Capture the cell that displays the provided text and extract its (X, Y) central coordinate. 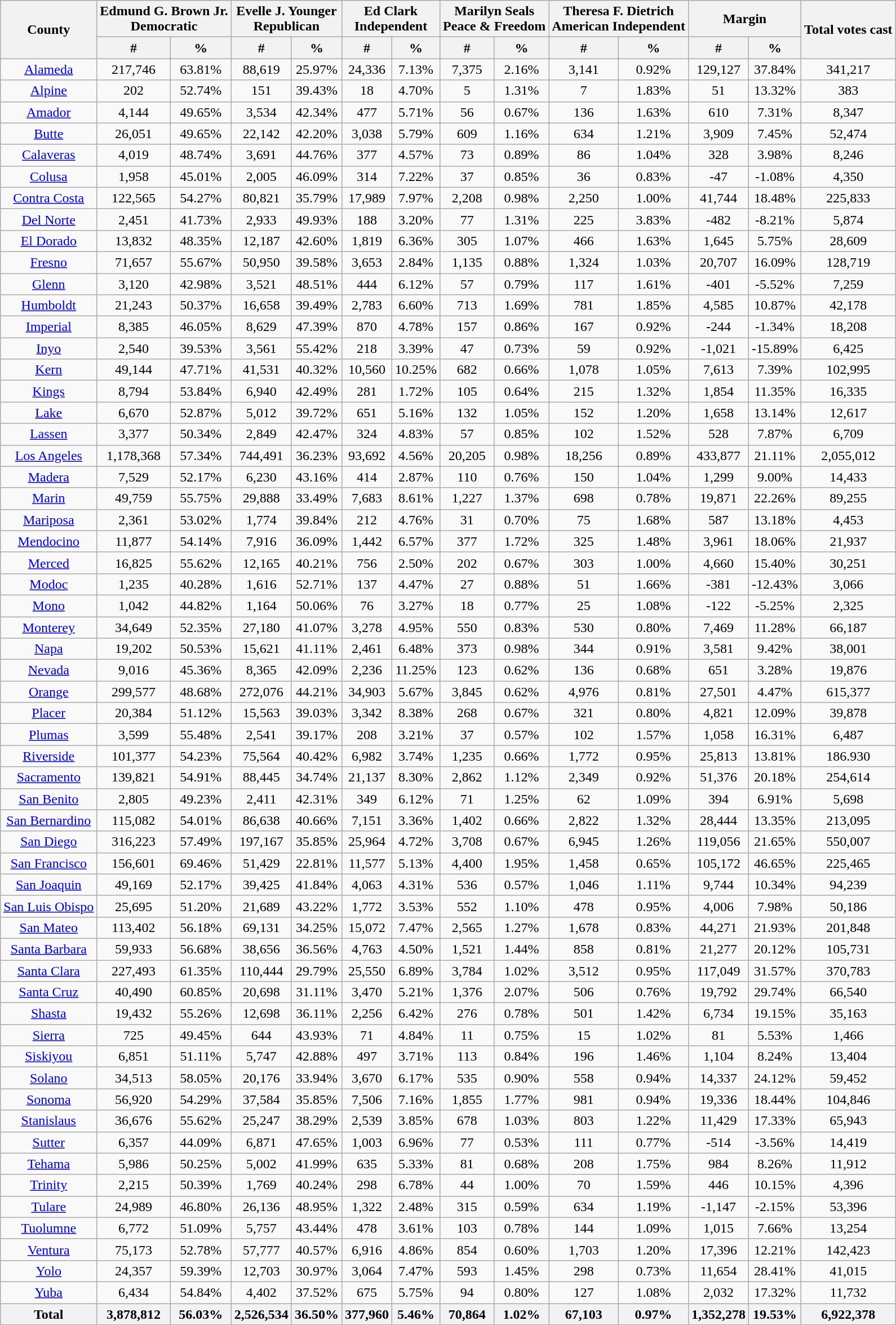
325 (584, 541)
53.84% (201, 391)
18,208 (849, 327)
1,042 (134, 606)
20,176 (261, 1078)
18,256 (584, 456)
1.77% (522, 1099)
1,774 (261, 520)
Yolo (48, 1271)
70,864 (468, 1314)
9.00% (775, 477)
29.79% (317, 970)
316,223 (134, 842)
55.75% (201, 498)
37.52% (317, 1292)
19,432 (134, 1014)
Kings (48, 391)
615,377 (849, 692)
26,051 (134, 134)
506 (584, 992)
4.31% (416, 885)
713 (468, 306)
3,708 (468, 842)
56.18% (201, 927)
38,001 (849, 649)
2,933 (261, 219)
Amador (48, 112)
314 (366, 176)
17,396 (718, 1249)
858 (584, 949)
3.20% (416, 219)
6,772 (134, 1228)
2.50% (416, 563)
0.84% (522, 1057)
28,444 (718, 820)
0.70% (522, 520)
51.20% (201, 906)
186.930 (849, 756)
5.53% (775, 1035)
25.97% (317, 69)
1.95% (522, 863)
0.60% (522, 1249)
167 (584, 327)
1.68% (654, 520)
54.29% (201, 1099)
Alameda (48, 69)
477 (366, 112)
55.26% (201, 1014)
52.71% (317, 584)
6,357 (134, 1142)
156,601 (134, 863)
6.96% (416, 1142)
8,794 (134, 391)
2,461 (366, 649)
56 (468, 112)
1.26% (654, 842)
35,163 (849, 1014)
6.78% (416, 1185)
4.76% (416, 520)
7 (584, 91)
101,377 (134, 756)
0.53% (522, 1142)
6,922,378 (849, 1314)
56.03% (201, 1314)
1,466 (849, 1035)
37,584 (261, 1099)
3.85% (416, 1121)
14,433 (849, 477)
25,813 (718, 756)
299,577 (134, 692)
19.15% (775, 1014)
60.85% (201, 992)
3,512 (584, 970)
2,539 (366, 1121)
4.95% (416, 628)
678 (468, 1121)
4.86% (416, 1249)
38,656 (261, 949)
1,164 (261, 606)
1,854 (718, 391)
55.42% (317, 348)
24,989 (134, 1207)
-244 (718, 327)
28,609 (849, 241)
1,521 (468, 949)
4.56% (416, 456)
49,759 (134, 498)
3,066 (849, 584)
66,540 (849, 992)
3,377 (134, 434)
3.98% (775, 155)
36.09% (317, 541)
44,271 (718, 927)
117,049 (718, 970)
21,243 (134, 306)
4.72% (416, 842)
102,995 (849, 370)
3,581 (718, 649)
16,825 (134, 563)
Lassen (48, 434)
52.35% (201, 628)
7,375 (468, 69)
268 (468, 713)
803 (584, 1121)
13.32% (775, 91)
5.13% (416, 863)
34,513 (134, 1078)
3,845 (468, 692)
394 (718, 799)
139,821 (134, 778)
86,638 (261, 820)
1,015 (718, 1228)
50.53% (201, 649)
39.03% (317, 713)
10.25% (416, 370)
63.81% (201, 69)
4,821 (718, 713)
11.35% (775, 391)
Contra Costa (48, 198)
5,698 (849, 799)
552 (468, 906)
54.91% (201, 778)
0.75% (522, 1035)
34.25% (317, 927)
33.49% (317, 498)
20,698 (261, 992)
42.20% (317, 134)
47.71% (201, 370)
40.57% (317, 1249)
0.90% (522, 1078)
446 (718, 1185)
94 (468, 1292)
69.46% (201, 863)
5 (468, 91)
19,792 (718, 992)
0.97% (654, 1314)
3.36% (416, 820)
Nevada (48, 670)
43.44% (317, 1228)
Edmund G. Brown Jr.Democratic (164, 19)
4,396 (849, 1185)
10.34% (775, 885)
1,104 (718, 1057)
50.06% (317, 606)
225,833 (849, 198)
44.76% (317, 155)
2,250 (584, 198)
225 (584, 219)
Humboldt (48, 306)
12.09% (775, 713)
4,006 (718, 906)
11,577 (366, 863)
20.18% (775, 778)
3,784 (468, 970)
8.26% (775, 1164)
Santa Barbara (48, 949)
-122 (718, 606)
21.93% (775, 927)
11.28% (775, 628)
1.85% (654, 306)
1.83% (654, 91)
2,862 (468, 778)
535 (468, 1078)
-1,021 (718, 348)
6,670 (134, 413)
36.11% (317, 1014)
Colusa (48, 176)
1,003 (366, 1142)
5,757 (261, 1228)
142,423 (849, 1249)
1.19% (654, 1207)
5,874 (849, 219)
15,563 (261, 713)
19.53% (775, 1314)
16.31% (775, 735)
2,208 (468, 198)
1.12% (522, 778)
20,384 (134, 713)
1,135 (468, 262)
6.17% (416, 1078)
71,657 (134, 262)
8.38% (416, 713)
42.31% (317, 799)
47 (468, 348)
2,822 (584, 820)
34,903 (366, 692)
1,046 (584, 885)
536 (468, 885)
127 (584, 1292)
5,747 (261, 1057)
Napa (48, 649)
86 (584, 155)
2,783 (366, 306)
7,506 (366, 1099)
21.65% (775, 842)
3,120 (134, 284)
52,474 (849, 134)
42.34% (317, 112)
22.26% (775, 498)
48.74% (201, 155)
8,629 (261, 327)
18.06% (775, 541)
17.33% (775, 1121)
54.14% (201, 541)
152 (584, 413)
2,032 (718, 1292)
4,976 (584, 692)
13.14% (775, 413)
6.91% (775, 799)
36.23% (317, 456)
4,763 (366, 949)
88,445 (261, 778)
3,653 (366, 262)
781 (584, 306)
1.45% (522, 1271)
Calaveras (48, 155)
2,451 (134, 219)
Solano (48, 1078)
52.74% (201, 91)
42.49% (317, 391)
9.42% (775, 649)
39.49% (317, 306)
San Bernardino (48, 820)
13.35% (775, 820)
53,396 (849, 1207)
17,989 (366, 198)
Ed ClarkIndependent (391, 19)
67,103 (584, 1314)
49.23% (201, 799)
48.68% (201, 692)
49.93% (317, 219)
19,876 (849, 670)
7.66% (775, 1228)
55.48% (201, 735)
13,404 (849, 1057)
41,744 (718, 198)
1.69% (522, 306)
42.47% (317, 434)
0.79% (522, 284)
San Mateo (48, 927)
3,521 (261, 284)
1,324 (584, 262)
9,016 (134, 670)
3.53% (416, 906)
40.42% (317, 756)
54.23% (201, 756)
5.33% (416, 1164)
4,063 (366, 885)
15,621 (261, 649)
1,645 (718, 241)
122,565 (134, 198)
128,719 (849, 262)
2.07% (522, 992)
-1.34% (775, 327)
75,564 (261, 756)
51,376 (718, 778)
13.81% (775, 756)
144 (584, 1228)
341,217 (849, 69)
22,142 (261, 134)
70 (584, 1185)
43.22% (317, 906)
2,565 (468, 927)
19,871 (718, 498)
1,616 (261, 584)
6,734 (718, 1014)
151 (261, 91)
7.31% (775, 112)
227,493 (134, 970)
1,058 (718, 735)
7,916 (261, 541)
11,877 (134, 541)
4,144 (134, 112)
21,689 (261, 906)
4.78% (416, 327)
Margin (744, 19)
51.09% (201, 1228)
49.45% (201, 1035)
16,335 (849, 391)
4,585 (718, 306)
3,470 (366, 992)
34,649 (134, 628)
2,411 (261, 799)
-3.56% (775, 1142)
225,465 (849, 863)
635 (366, 1164)
644 (261, 1035)
56,920 (134, 1099)
12.21% (775, 1249)
6,851 (134, 1057)
33.94% (317, 1078)
1,819 (366, 241)
36.56% (317, 949)
21,137 (366, 778)
Evelle J. YoungerRepublican (286, 19)
530 (584, 628)
272,076 (261, 692)
Sierra (48, 1035)
1,458 (584, 863)
218 (366, 348)
7,529 (134, 477)
75 (584, 520)
3.39% (416, 348)
2,236 (366, 670)
981 (584, 1099)
2,361 (134, 520)
13,832 (134, 241)
46.05% (201, 327)
2.48% (416, 1207)
54.84% (201, 1292)
49,144 (134, 370)
15 (584, 1035)
Tulare (48, 1207)
21.11% (775, 456)
35.79% (317, 198)
Sutter (48, 1142)
10.15% (775, 1185)
119,056 (718, 842)
2,349 (584, 778)
4,400 (468, 863)
1,376 (468, 992)
-5.52% (775, 284)
12,698 (261, 1014)
725 (134, 1035)
2,256 (366, 1014)
497 (366, 1057)
40.28% (201, 584)
7.39% (775, 370)
1.75% (654, 1164)
212 (366, 520)
19,336 (718, 1099)
1,299 (718, 477)
2.84% (416, 262)
25,695 (134, 906)
50.34% (201, 434)
40.21% (317, 563)
25,964 (366, 842)
1,078 (584, 370)
51.11% (201, 1057)
San Diego (48, 842)
Kern (48, 370)
66,187 (849, 628)
12,187 (261, 241)
315 (468, 1207)
0.86% (522, 327)
24.12% (775, 1078)
6,425 (849, 348)
115,082 (134, 820)
3.27% (416, 606)
1.07% (522, 241)
1.66% (654, 584)
1.57% (654, 735)
Butte (48, 134)
3.74% (416, 756)
1.21% (654, 134)
39,878 (849, 713)
3,038 (366, 134)
11 (468, 1035)
756 (366, 563)
6,871 (261, 1142)
276 (468, 1014)
2,526,534 (261, 1314)
2.16% (522, 69)
105,172 (718, 863)
39.84% (317, 520)
1.10% (522, 906)
19,202 (134, 649)
7.16% (416, 1099)
105,731 (849, 949)
11,732 (849, 1292)
Theresa F. DietrichAmerican Independent (619, 19)
29.74% (775, 992)
62 (584, 799)
305 (468, 241)
37.84% (775, 69)
55.67% (201, 262)
Siskiyou (48, 1057)
110,444 (261, 970)
1.37% (522, 498)
2,215 (134, 1185)
San Francisco (48, 863)
113,402 (134, 927)
157 (468, 327)
8,347 (849, 112)
3.61% (416, 1228)
6.48% (416, 649)
6,916 (366, 1249)
18.44% (775, 1099)
1.61% (654, 284)
11.25% (416, 670)
-514 (718, 1142)
59 (584, 348)
30,251 (849, 563)
27 (468, 584)
870 (366, 327)
132 (468, 413)
Sacramento (48, 778)
48.95% (317, 1207)
Imperial (48, 327)
75,173 (134, 1249)
45.36% (201, 670)
7.45% (775, 134)
42.09% (317, 670)
County (48, 29)
609 (468, 134)
1.46% (654, 1057)
46.09% (317, 176)
59.39% (201, 1271)
41.11% (317, 649)
-1.08% (775, 176)
675 (366, 1292)
103 (468, 1228)
8,385 (134, 327)
213,095 (849, 820)
Sonoma (48, 1099)
1,678 (584, 927)
31.11% (317, 992)
42.98% (201, 284)
22.81% (317, 863)
5,002 (261, 1164)
4.70% (416, 91)
Stanislaus (48, 1121)
3,670 (366, 1078)
6,982 (366, 756)
10.87% (775, 306)
3,141 (584, 69)
1.27% (522, 927)
41.73% (201, 219)
528 (718, 434)
36 (584, 176)
7.22% (416, 176)
25,247 (261, 1121)
San Benito (48, 799)
854 (468, 1249)
56.68% (201, 949)
Marin (48, 498)
39.53% (201, 348)
13.18% (775, 520)
1,442 (366, 541)
110 (468, 477)
111 (584, 1142)
6.60% (416, 306)
6,487 (849, 735)
38.29% (317, 1121)
2,325 (849, 606)
215 (584, 391)
5.46% (416, 1314)
Mariposa (48, 520)
501 (584, 1014)
-1,147 (718, 1207)
94,239 (849, 885)
Inyo (48, 348)
39.72% (317, 413)
2,541 (261, 735)
Del Norte (48, 219)
744,491 (261, 456)
-401 (718, 284)
4.50% (416, 949)
1,178,368 (134, 456)
3,599 (134, 735)
29,888 (261, 498)
1,658 (718, 413)
0.65% (654, 863)
4,350 (849, 176)
61.35% (201, 970)
1.44% (522, 949)
6.57% (416, 541)
San Luis Obispo (48, 906)
104,846 (849, 1099)
Merced (48, 563)
45.01% (201, 176)
3,909 (718, 134)
433,877 (718, 456)
-47 (718, 176)
Lake (48, 413)
217,746 (134, 69)
73 (468, 155)
5.79% (416, 134)
69,131 (261, 927)
0.64% (522, 391)
50.25% (201, 1164)
21,277 (718, 949)
21,937 (849, 541)
9,744 (718, 885)
8,246 (849, 155)
7,613 (718, 370)
3,878,812 (134, 1314)
18.48% (775, 198)
7.87% (775, 434)
Mendocino (48, 541)
550,007 (849, 842)
89,255 (849, 498)
6,230 (261, 477)
52.78% (201, 1249)
587 (718, 520)
2,055,012 (849, 456)
47.39% (317, 327)
41.07% (317, 628)
57.49% (201, 842)
31.57% (775, 970)
51.12% (201, 713)
254,614 (849, 778)
-5.25% (775, 606)
16.09% (775, 262)
201,848 (849, 927)
4,660 (718, 563)
Placer (48, 713)
11,912 (849, 1164)
50.39% (201, 1185)
370,783 (849, 970)
Fresno (48, 262)
344 (584, 649)
16,658 (261, 306)
41,531 (261, 370)
1,322 (366, 1207)
12,703 (261, 1271)
682 (468, 370)
1.25% (522, 799)
53.02% (201, 520)
58.05% (201, 1078)
113 (468, 1057)
4.84% (416, 1035)
11,654 (718, 1271)
59,452 (849, 1078)
39.17% (317, 735)
7,259 (849, 284)
Alpine (48, 91)
281 (366, 391)
1.22% (654, 1121)
1,769 (261, 1185)
Marilyn SealsPeace & Freedom (495, 19)
40.24% (317, 1185)
1.52% (654, 434)
54.01% (201, 820)
-381 (718, 584)
444 (366, 284)
6,434 (134, 1292)
36,676 (134, 1121)
48.35% (201, 241)
6.36% (416, 241)
4.57% (416, 155)
7.97% (416, 198)
610 (718, 112)
321 (584, 713)
328 (718, 155)
15.40% (775, 563)
6,709 (849, 434)
1.59% (654, 1185)
41.84% (317, 885)
25,550 (366, 970)
8,365 (261, 670)
7,469 (718, 628)
3.83% (654, 219)
39.58% (317, 262)
3,961 (718, 541)
34.74% (317, 778)
383 (849, 91)
25 (584, 606)
24,357 (134, 1271)
5,986 (134, 1164)
373 (468, 649)
349 (366, 799)
46.65% (775, 863)
2,005 (261, 176)
197,167 (261, 842)
Monterey (48, 628)
39,425 (261, 885)
3.28% (775, 670)
28.41% (775, 1271)
10,560 (366, 370)
42.88% (317, 1057)
Plumas (48, 735)
40.66% (317, 820)
Riverside (48, 756)
5.67% (416, 692)
43.93% (317, 1035)
Glenn (48, 284)
Santa Cruz (48, 992)
76 (366, 606)
2,805 (134, 799)
6,940 (261, 391)
44.21% (317, 692)
27,180 (261, 628)
42.60% (317, 241)
4,402 (261, 1292)
2,540 (134, 348)
15,072 (366, 927)
8.30% (416, 778)
Tehama (48, 1164)
117 (584, 284)
466 (584, 241)
6,945 (584, 842)
47.65% (317, 1142)
3,342 (366, 713)
1.48% (654, 541)
27,501 (718, 692)
Modoc (48, 584)
4.83% (416, 434)
1.42% (654, 1014)
1,402 (468, 820)
51,429 (261, 863)
30.97% (317, 1271)
20,205 (468, 456)
377,960 (366, 1314)
Tuolumne (48, 1228)
4,453 (849, 520)
36.50% (317, 1314)
698 (584, 498)
5.21% (416, 992)
7,683 (366, 498)
14,337 (718, 1078)
65,943 (849, 1121)
8.61% (416, 498)
12,165 (261, 563)
129,127 (718, 69)
3,691 (261, 155)
1.16% (522, 134)
7.98% (775, 906)
2,849 (261, 434)
44.09% (201, 1142)
188 (366, 219)
57.34% (201, 456)
-2.15% (775, 1207)
20,707 (718, 262)
11,429 (718, 1121)
324 (366, 434)
984 (718, 1164)
San Joaquin (48, 885)
1,958 (134, 176)
Los Angeles (48, 456)
-482 (718, 219)
-12.43% (775, 584)
80,821 (261, 198)
-15.89% (775, 348)
6.42% (416, 1014)
39.43% (317, 91)
49,169 (134, 885)
3,278 (366, 628)
5,012 (261, 413)
12,617 (849, 413)
Madera (48, 477)
414 (366, 477)
Orange (48, 692)
Yuba (48, 1292)
593 (468, 1271)
43.16% (317, 477)
Total votes cast (849, 29)
46.80% (201, 1207)
Total (48, 1314)
1,352,278 (718, 1314)
3.21% (416, 735)
150 (584, 477)
137 (366, 584)
44 (468, 1185)
44.82% (201, 606)
59,933 (134, 949)
41.99% (317, 1164)
3,561 (261, 348)
4,019 (134, 155)
88,619 (261, 69)
93,692 (366, 456)
26,136 (261, 1207)
5.16% (416, 413)
Ventura (48, 1249)
303 (584, 563)
3,064 (366, 1271)
14,419 (849, 1142)
1,227 (468, 498)
40.32% (317, 370)
Santa Clara (48, 970)
2.87% (416, 477)
105 (468, 391)
8.24% (775, 1057)
31 (468, 520)
El Dorado (48, 241)
Shasta (48, 1014)
48.51% (317, 284)
1,703 (584, 1249)
6.89% (416, 970)
Trinity (48, 1185)
50,950 (261, 262)
57,777 (261, 1249)
13,254 (849, 1228)
40,490 (134, 992)
1,855 (468, 1099)
54.27% (201, 198)
17.32% (775, 1292)
7,151 (366, 820)
41,015 (849, 1271)
3.71% (416, 1057)
-8.21% (775, 219)
50,186 (849, 906)
0.59% (522, 1207)
1.11% (654, 885)
52.87% (201, 413)
24,336 (366, 69)
3,534 (261, 112)
0.91% (654, 649)
558 (584, 1078)
123 (468, 670)
20.12% (775, 949)
Mono (48, 606)
5.71% (416, 112)
42,178 (849, 306)
196 (584, 1057)
7.13% (416, 69)
550 (468, 628)
50.37% (201, 306)
